Output the [x, y] coordinate of the center of the cell containing the given text.  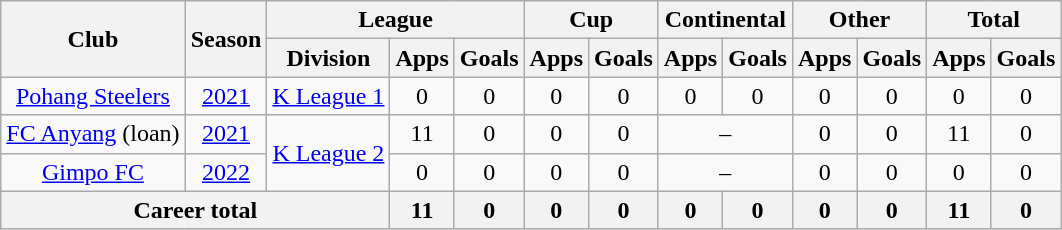
Total [994, 20]
Career total [196, 210]
K League 2 [328, 153]
Cup [591, 20]
Season [226, 39]
Other [859, 20]
Division [328, 58]
2022 [226, 172]
Continental [725, 20]
Gimpo FC [93, 172]
FC Anyang (loan) [93, 134]
K League 1 [328, 96]
Club [93, 39]
Pohang Steelers [93, 96]
League [396, 20]
